Identify which cell holds the provided text, then report its (X, Y) central coordinate. 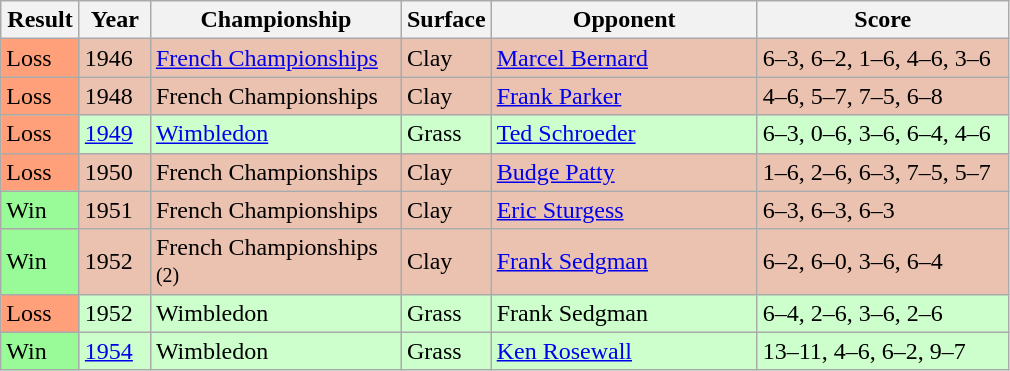
Eric Sturgess (624, 210)
French Championships (2) (276, 262)
13–11, 4–6, 6–2, 9–7 (882, 351)
1–6, 2–6, 6–3, 7–5, 5–7 (882, 172)
Year (114, 20)
1951 (114, 210)
1946 (114, 58)
Championship (276, 20)
Result (40, 20)
Marcel Bernard (624, 58)
Surface (446, 20)
1948 (114, 96)
6–3, 0–6, 3–6, 6–4, 4–6 (882, 134)
1950 (114, 172)
1954 (114, 351)
6–3, 6–2, 1–6, 4–6, 3–6 (882, 58)
Score (882, 20)
Ken Rosewall (624, 351)
4–6, 5–7, 7–5, 6–8 (882, 96)
Opponent (624, 20)
6–2, 6–0, 3–6, 6–4 (882, 262)
1949 (114, 134)
Budge Patty (624, 172)
6–4, 2–6, 3–6, 2–6 (882, 313)
Ted Schroeder (624, 134)
Frank Parker (624, 96)
6–3, 6–3, 6–3 (882, 210)
